Return the [x, y] coordinate for the center point of the cell that contains the specified text.  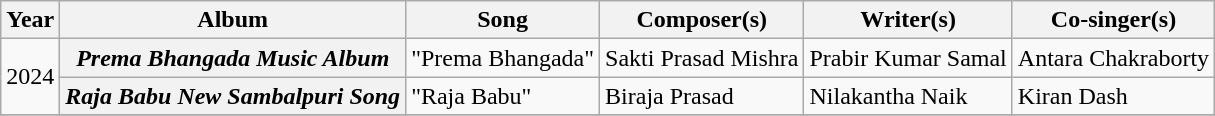
Writer(s) [908, 20]
Kiran Dash [1113, 96]
2024 [30, 77]
"Raja Babu" [503, 96]
Antara Chakraborty [1113, 58]
Raja Babu New Sambalpuri Song [233, 96]
Album [233, 20]
"Prema Bhangada" [503, 58]
Nilakantha Naik [908, 96]
Song [503, 20]
Prabir Kumar Samal [908, 58]
Year [30, 20]
Biraja Prasad [702, 96]
Prema Bhangada Music Album [233, 58]
Co-singer(s) [1113, 20]
Sakti Prasad Mishra [702, 58]
Composer(s) [702, 20]
